Capture the cell that displays the provided text and extract its [x, y] central coordinate. 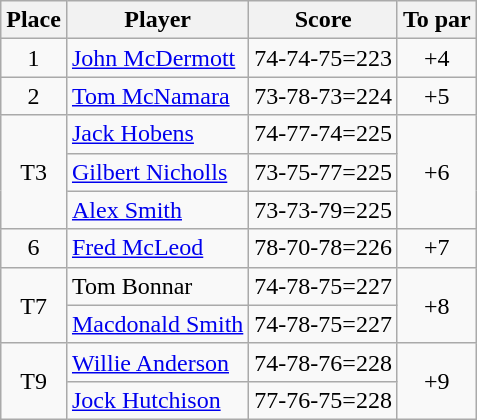
Jock Hutchison [157, 400]
Gilbert Nicholls [157, 172]
Macdonald Smith [157, 324]
73-75-77=225 [324, 172]
Tom Bonnar [157, 286]
Willie Anderson [157, 362]
Player [157, 20]
Place [34, 20]
+9 [436, 381]
John McDermott [157, 58]
T7 [34, 305]
Jack Hobens [157, 134]
Alex Smith [157, 210]
T9 [34, 381]
73-78-73=224 [324, 96]
6 [34, 248]
73-73-79=225 [324, 210]
1 [34, 58]
T3 [34, 172]
+6 [436, 172]
+4 [436, 58]
74-74-75=223 [324, 58]
Tom McNamara [157, 96]
+7 [436, 248]
+8 [436, 305]
To par [436, 20]
74-78-76=228 [324, 362]
77-76-75=228 [324, 400]
78-70-78=226 [324, 248]
+5 [436, 96]
74-77-74=225 [324, 134]
2 [34, 96]
Fred McLeod [157, 248]
Score [324, 20]
